Return the [x, y] coordinate for the center point of the cell that contains the specified text.  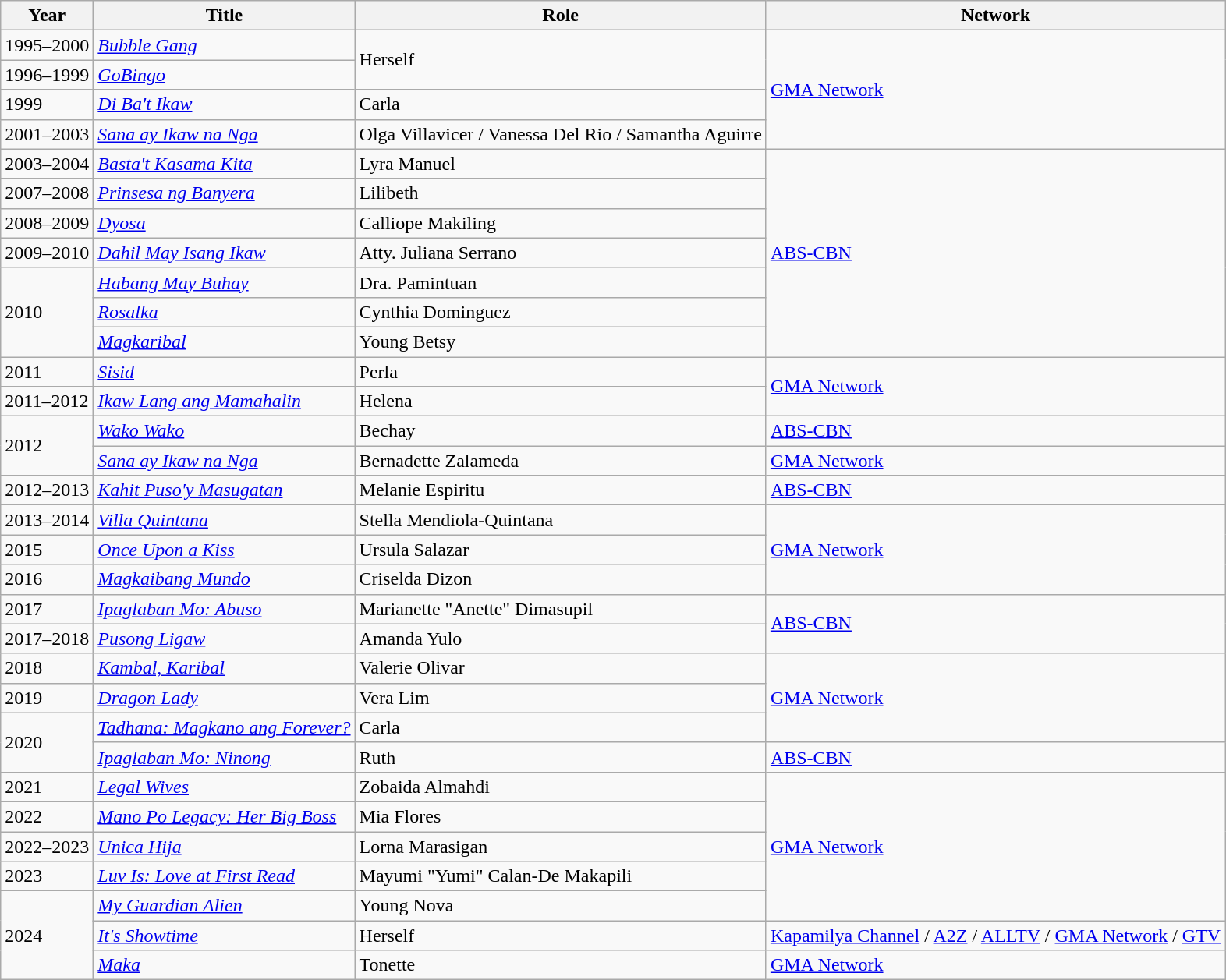
Zobaida Almahdi [560, 787]
2018 [47, 668]
My Guardian Alien [225, 906]
Rosalka [225, 312]
Maka [225, 965]
Bechay [560, 431]
Melanie Espiritu [560, 490]
2022 [47, 816]
Perla [560, 372]
Title [225, 16]
Criselda Dizon [560, 579]
1996–1999 [47, 75]
Di Ba't Ikaw [225, 104]
Luv Is: Love at First Read [225, 876]
2008–2009 [47, 223]
2003–2004 [47, 164]
2013–2014 [47, 520]
Once Upon a Kiss [225, 550]
Legal Wives [225, 787]
Young Nova [560, 906]
Role [560, 16]
Villa Quintana [225, 520]
Valerie Olivar [560, 668]
2007–2008 [47, 193]
Helena [560, 402]
2017–2018 [47, 639]
1995–2000 [47, 45]
Tadhana: Magkano ang Forever? [225, 727]
GoBingo [225, 75]
Stella Mendiola-Quintana [560, 520]
2012 [47, 446]
2010 [47, 312]
Dra. Pamintuan [560, 282]
Atty. Juliana Serrano [560, 253]
Year [47, 16]
It's Showtime [225, 936]
Marianette "Anette" Dimasupil [560, 609]
Sisid [225, 372]
Mayumi "Yumi" Calan-De Makapili [560, 876]
1999 [47, 104]
2019 [47, 698]
Kambal, Karibal [225, 668]
Ikaw Lang ang Mamahalin [225, 402]
2011–2012 [47, 402]
2021 [47, 787]
Vera Lim [560, 698]
Olga Villavicer / Vanessa Del Rio / Samantha Aguirre [560, 134]
Magkaribal [225, 341]
Dragon Lady [225, 698]
Magkaibang Mundo [225, 579]
Young Betsy [560, 341]
Ipaglaban Mo: Ninong [225, 757]
2023 [47, 876]
Calliope Makiling [560, 223]
2022–2023 [47, 846]
Lilibeth [560, 193]
Kahit Puso'y Masugatan [225, 490]
Ipaglaban Mo: Abuso [225, 609]
Dahil May Isang Ikaw [225, 253]
Bernadette Zalameda [560, 461]
2001–2003 [47, 134]
Amanda Yulo [560, 639]
2017 [47, 609]
Dyosa [225, 223]
Wako Wako [225, 431]
Mia Flores [560, 816]
2015 [47, 550]
2020 [47, 742]
2024 [47, 936]
Network [995, 16]
2009–2010 [47, 253]
Cynthia Dominguez [560, 312]
Ruth [560, 757]
Mano Po Legacy: Her Big Boss [225, 816]
Unica Hija [225, 846]
Tonette [560, 965]
Lorna Marasigan [560, 846]
Kapamilya Channel / A2Z / ALLTV / GMA Network / GTV [995, 936]
Habang May Buhay [225, 282]
2016 [47, 579]
Basta't Kasama Kita [225, 164]
2011 [47, 372]
2012–2013 [47, 490]
Lyra Manuel [560, 164]
Bubble Gang [225, 45]
Pusong Ligaw [225, 639]
Prinsesa ng Banyera [225, 193]
Ursula Salazar [560, 550]
